Scan for the cell matching the given text and deliver its (X, Y) coordinate at center. 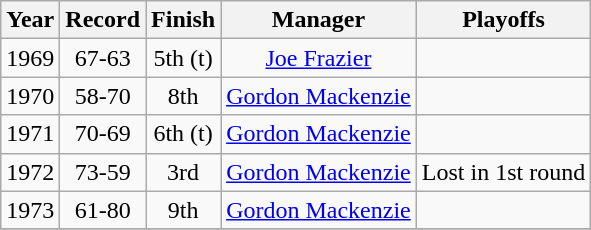
58-70 (103, 96)
1969 (30, 58)
70-69 (103, 134)
1971 (30, 134)
67-63 (103, 58)
61-80 (103, 210)
1973 (30, 210)
6th (t) (184, 134)
Record (103, 20)
1972 (30, 172)
Finish (184, 20)
Playoffs (503, 20)
8th (184, 96)
5th (t) (184, 58)
Lost in 1st round (503, 172)
9th (184, 210)
1970 (30, 96)
Year (30, 20)
73-59 (103, 172)
Joe Frazier (319, 58)
3rd (184, 172)
Manager (319, 20)
